Capture the cell that displays the provided text and extract its [x, y] central coordinate. 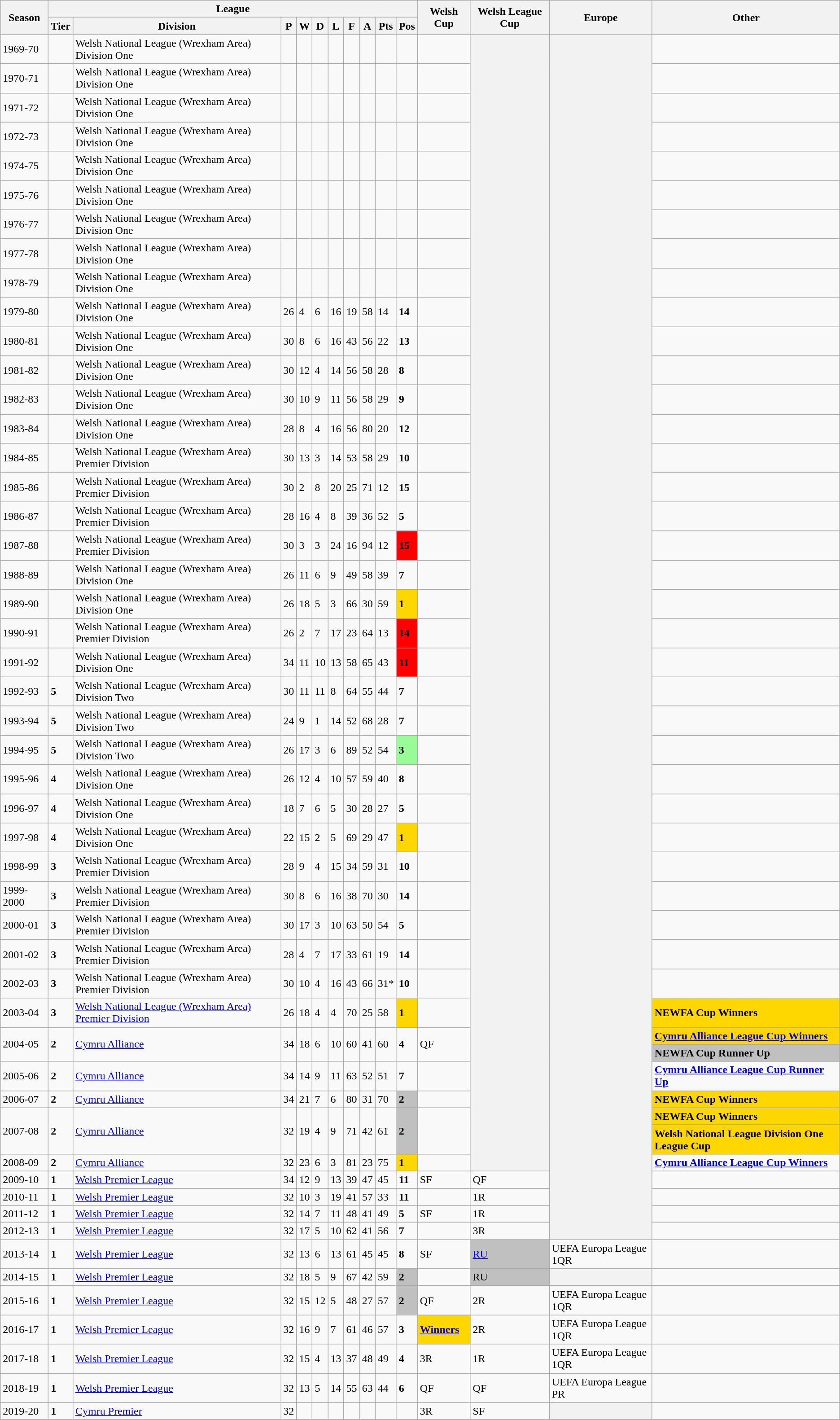
Pos [407, 26]
W [304, 26]
Cymru Alliance League Cup Runner Up [746, 1076]
1978-79 [24, 283]
1992-93 [24, 691]
Europe [600, 18]
21 [304, 1099]
NEWFA Cup Runner Up [746, 1053]
1979-80 [24, 311]
A [367, 26]
40 [386, 779]
1987-88 [24, 546]
1990-91 [24, 633]
1999-2000 [24, 896]
1985-86 [24, 487]
2001-02 [24, 954]
50 [367, 925]
67 [352, 1277]
L [336, 26]
2005-06 [24, 1076]
81 [352, 1162]
1993-94 [24, 721]
P [289, 26]
2003-04 [24, 1012]
1998-99 [24, 867]
Tier [61, 26]
1996-97 [24, 808]
UEFA Europa League PR [600, 1388]
2008-09 [24, 1162]
68 [367, 721]
37 [352, 1359]
2014-15 [24, 1277]
2004-05 [24, 1044]
2009-10 [24, 1179]
Welsh Cup [444, 18]
2002-03 [24, 984]
1986-87 [24, 516]
2015-16 [24, 1301]
38 [352, 896]
2013-14 [24, 1254]
Pts [386, 26]
1997-98 [24, 837]
2006-07 [24, 1099]
Cymru Premier [177, 1411]
1991-92 [24, 662]
Other [746, 18]
1980-81 [24, 341]
53 [352, 458]
Welsh League Cup [510, 18]
Winners [444, 1329]
62 [352, 1231]
League [233, 9]
1994-95 [24, 749]
2016-17 [24, 1329]
2007-08 [24, 1131]
2011-12 [24, 1214]
1982-83 [24, 399]
69 [352, 837]
1975-76 [24, 195]
2018-19 [24, 1388]
51 [386, 1076]
65 [367, 662]
Season [24, 18]
1981-82 [24, 371]
F [352, 26]
1977-78 [24, 253]
31* [386, 984]
2019-20 [24, 1411]
1988-89 [24, 574]
2010-11 [24, 1197]
D [320, 26]
1984-85 [24, 458]
94 [367, 546]
Welsh National League Division One League Cup [746, 1139]
36 [367, 516]
75 [386, 1162]
89 [352, 749]
Division [177, 26]
1976-77 [24, 224]
1983-84 [24, 429]
46 [367, 1329]
2017-18 [24, 1359]
1971-72 [24, 108]
1969-70 [24, 49]
1995-96 [24, 779]
1972-73 [24, 136]
1974-75 [24, 166]
2012-13 [24, 1231]
2000-01 [24, 925]
1970-71 [24, 78]
1989-90 [24, 604]
